Identify which cell holds the provided text, then report its [x, y] central coordinate. 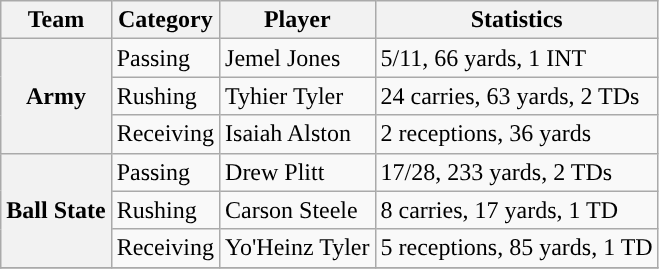
Category [165, 20]
Isaiah Alston [298, 134]
8 carries, 17 yards, 1 TD [516, 210]
Yo'Heinz Tyler [298, 248]
Jemel Jones [298, 58]
Statistics [516, 20]
Army [56, 96]
Ball State [56, 210]
Player [298, 20]
5/11, 66 yards, 1 INT [516, 58]
2 receptions, 36 yards [516, 134]
5 receptions, 85 yards, 1 TD [516, 248]
17/28, 233 yards, 2 TDs [516, 172]
Carson Steele [298, 210]
Tyhier Tyler [298, 96]
24 carries, 63 yards, 2 TDs [516, 96]
Team [56, 20]
Drew Plitt [298, 172]
